From the cell containing the given text, extract its center point as [x, y] coordinate. 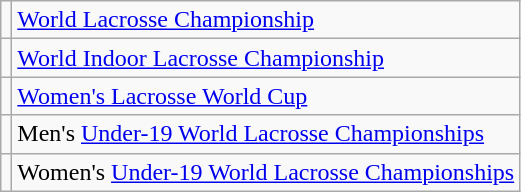
Women's Lacrosse World Cup [266, 96]
World Indoor Lacrosse Championship [266, 58]
Men's Under-19 World Lacrosse Championships [266, 134]
World Lacrosse Championship [266, 20]
Women's Under-19 World Lacrosse Championships [266, 172]
